Provide the (x, y) coordinate of the cell's center where the given text is located.  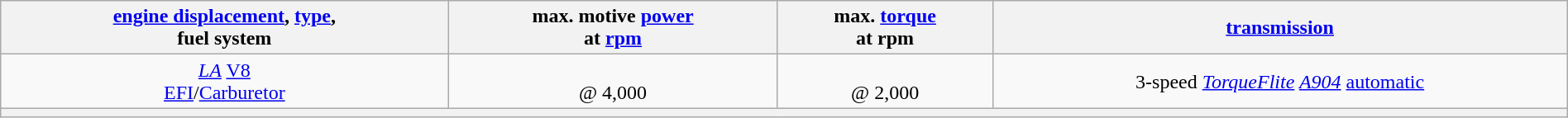
3-speed TorqueFlite A904 automatic (1280, 81)
transmission (1280, 28)
max. torqueat rpm (885, 28)
@ 4,000 (613, 81)
@ 2,000 (885, 81)
engine displacement, type,fuel system (225, 28)
LA V8EFI/Carburetor (225, 81)
max. motive powerat rpm (613, 28)
